Locate the cell with the specified text and output its [X, Y] center coordinate. 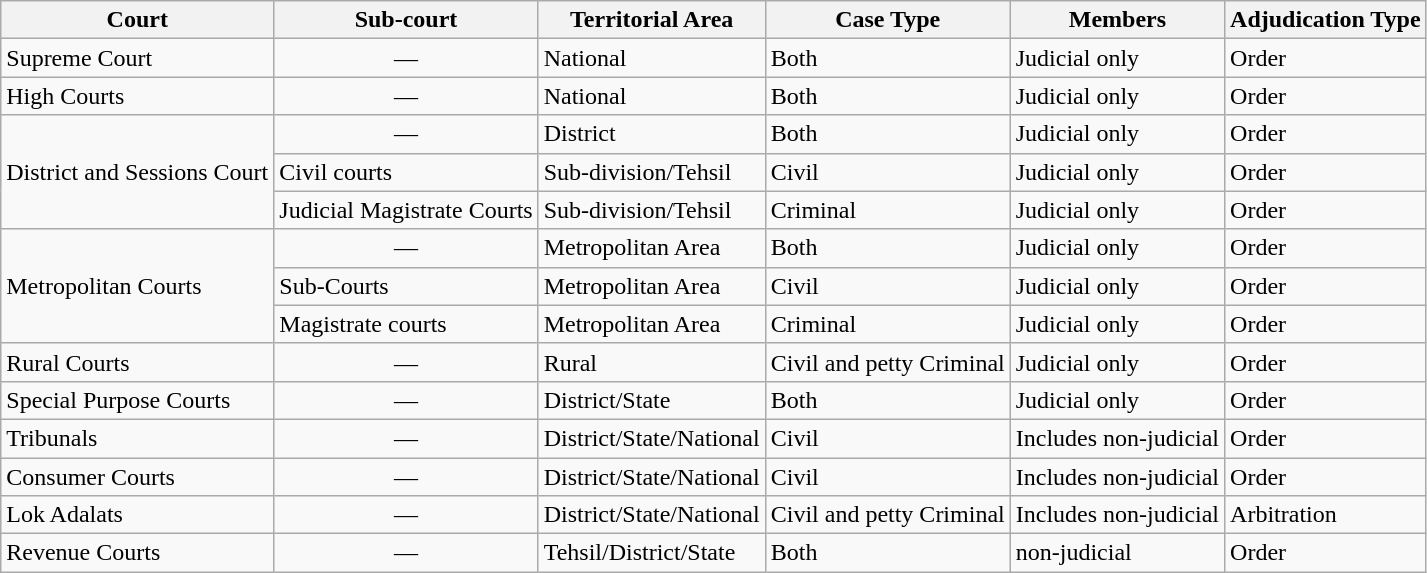
Tehsil/District/State [652, 553]
Adjudication Type [1326, 20]
District/State [652, 400]
Sub-Courts [406, 286]
Special Purpose Courts [138, 400]
Metropolitan Courts [138, 286]
non-judicial [1117, 553]
Court [138, 20]
Members [1117, 20]
Case Type [888, 20]
Magistrate courts [406, 324]
Sub-court [406, 20]
Revenue Courts [138, 553]
High Courts [138, 96]
District [652, 134]
Territorial Area [652, 20]
District and Sessions Court [138, 172]
Judicial Magistrate Courts [406, 210]
Arbitration [1326, 515]
Civil courts [406, 172]
Lok Adalats [138, 515]
Rural Courts [138, 362]
Rural [652, 362]
Tribunals [138, 438]
Supreme Court [138, 58]
Consumer Courts [138, 477]
